Extract the (X, Y) coordinate from the center of the cell holding the provided text.  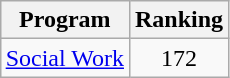
172 (178, 58)
Ranking (178, 20)
Social Work (64, 58)
Program (64, 20)
